Detect which cell encompasses the target text, then output its (x, y) center coordinate. 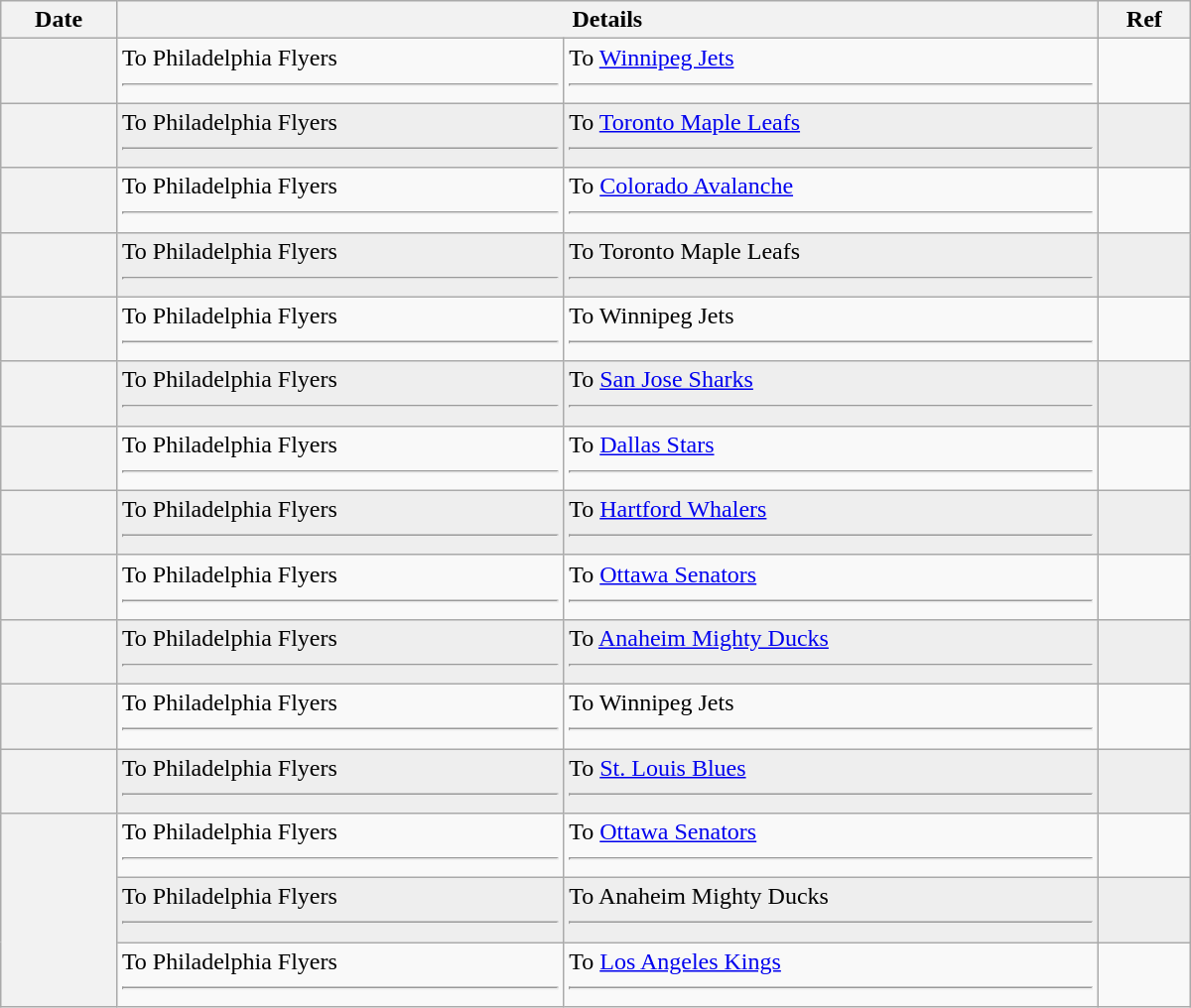
Details (607, 20)
To Dallas Stars (832, 458)
To Los Angeles Kings (832, 974)
To Hartford Whalers (832, 522)
To St. Louis Blues (832, 780)
Ref (1143, 20)
To Colorado Avalanche (832, 200)
Date (60, 20)
To San Jose Sharks (832, 393)
